Pinpoint the cell where the given text exists, returning its [x, y] midpoint coordinate. 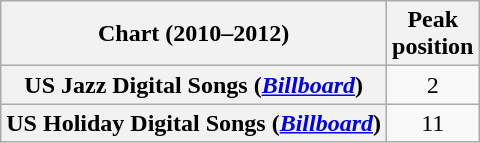
US Holiday Digital Songs (Billboard) [194, 123]
11 [433, 123]
2 [433, 85]
US Jazz Digital Songs (Billboard) [194, 85]
Chart (2010–2012) [194, 34]
Peakposition [433, 34]
